Pinpoint the cell where the given text exists, returning its (x, y) midpoint coordinate. 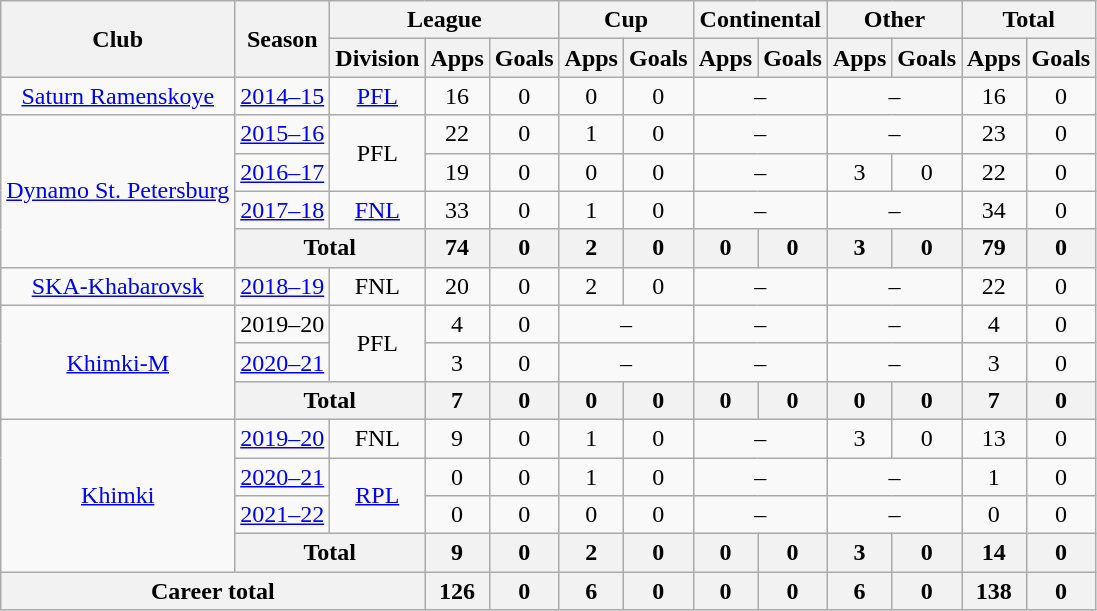
13 (994, 438)
Other (894, 20)
23 (994, 134)
Continental (760, 20)
Khimki (118, 495)
Season (282, 39)
126 (457, 591)
19 (457, 172)
Career total (213, 591)
League (444, 20)
2017–18 (282, 210)
Dynamo St. Petersburg (118, 191)
2021–22 (282, 515)
74 (457, 248)
14 (994, 553)
2018–19 (282, 286)
RPL (378, 496)
Saturn Ramenskoye (118, 96)
Division (378, 58)
2016–17 (282, 172)
2015–16 (282, 134)
2014–15 (282, 96)
Cup (626, 20)
34 (994, 210)
33 (457, 210)
SKA-Khabarovsk (118, 286)
Khimki-M (118, 362)
138 (994, 591)
Club (118, 39)
20 (457, 286)
79 (994, 248)
